Determine the (x, y) coordinate at the center of the cell enclosing the given text.  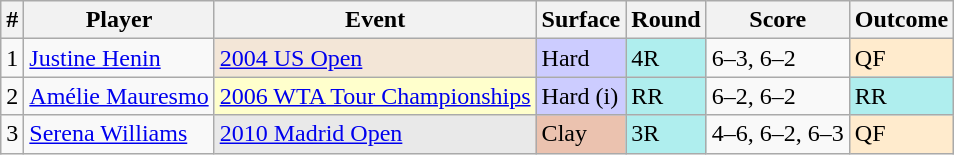
Hard (581, 58)
Serena Williams (119, 134)
Surface (581, 20)
2004 US Open (375, 58)
Event (375, 20)
4–6, 6–2, 6–3 (778, 134)
6–3, 6–2 (778, 58)
Amélie Mauresmo (119, 96)
# (12, 20)
3R (666, 134)
4R (666, 58)
6–2, 6–2 (778, 96)
Score (778, 20)
2010 Madrid Open (375, 134)
2006 WTA Tour Championships (375, 96)
3 (12, 134)
Justine Henin (119, 58)
Hard (i) (581, 96)
Round (666, 20)
Player (119, 20)
Clay (581, 134)
1 (12, 58)
Outcome (901, 20)
2 (12, 96)
